Determine the (X, Y) coordinate at the center of the cell enclosing the given text.  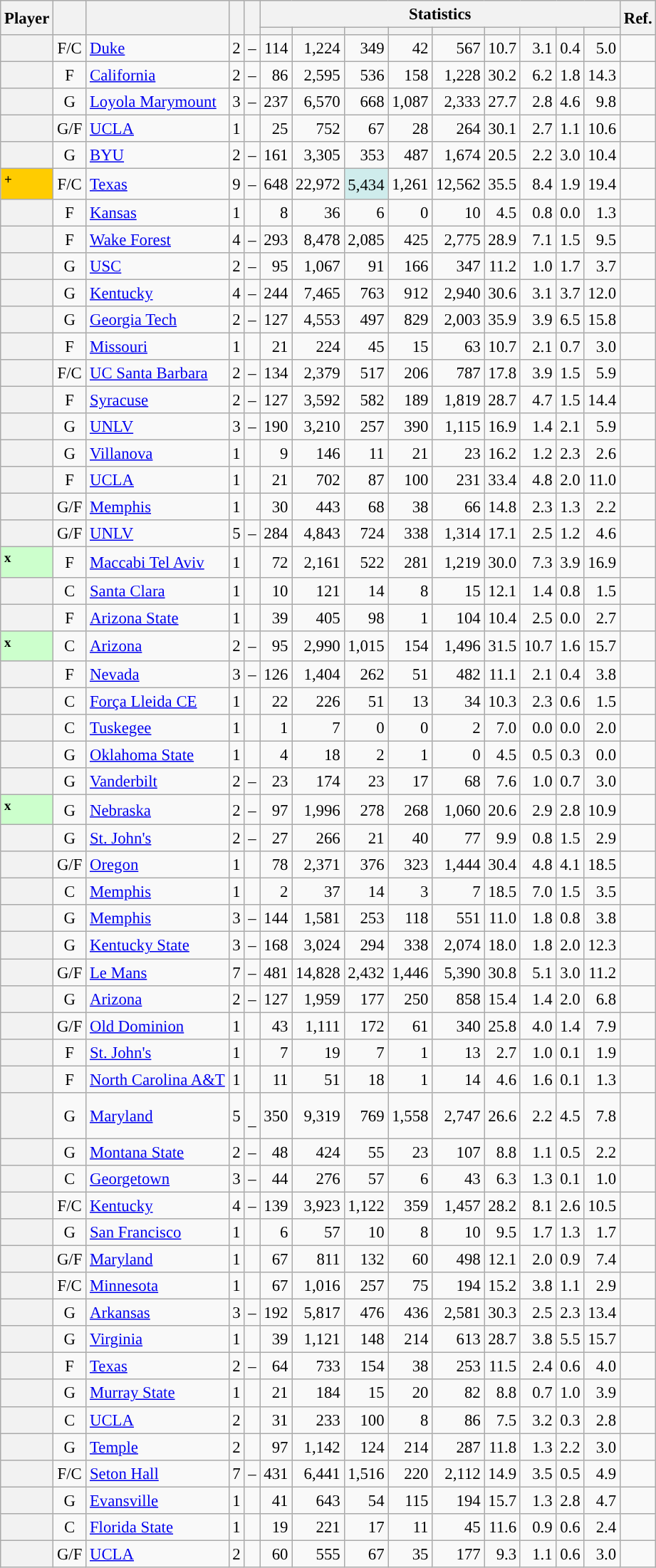
Wake Forest (157, 239)
1,122 (366, 1205)
4.1 (570, 865)
582 (366, 400)
134 (276, 373)
14,828 (318, 972)
87 (366, 480)
126 (276, 675)
10.6 (602, 129)
Nebraska (157, 810)
15.8 (602, 320)
Arkansas (157, 1313)
443 (318, 507)
829 (410, 320)
20 (410, 1393)
2,161 (318, 562)
26.6 (502, 1116)
9.9 (502, 838)
15.4 (502, 999)
7.4 (602, 1260)
78 (276, 865)
3,923 (318, 1205)
4.9 (602, 1473)
66 (459, 507)
11.8 (502, 1447)
13.4 (602, 1313)
54 (366, 1500)
1,067 (318, 266)
648 (276, 184)
7.5 (502, 1420)
Missouri (157, 346)
8.1 (538, 1205)
72 (276, 562)
858 (459, 999)
11.6 (502, 1527)
668 (366, 102)
17.1 (502, 534)
Temple (157, 1447)
2,747 (459, 1116)
340 (459, 1026)
431 (276, 1473)
Montana State (157, 1152)
189 (410, 400)
30.6 (502, 293)
Player (27, 18)
226 (318, 701)
262 (366, 675)
Arizona State (157, 618)
BYU (157, 156)
6,570 (318, 102)
1,581 (318, 918)
2,333 (459, 102)
278 (366, 810)
233 (318, 1420)
31 (276, 1420)
Seton Hall (157, 1473)
161 (276, 156)
Ref. (637, 18)
7,465 (318, 293)
Oklahoma State (157, 754)
Statistics (440, 14)
1,446 (410, 972)
41 (276, 1500)
281 (410, 562)
Virginia (157, 1339)
1,819 (459, 400)
1,404 (318, 675)
517 (366, 373)
20.6 (502, 810)
221 (318, 1527)
Oregon (157, 865)
1,015 (366, 645)
7.3 (538, 562)
613 (459, 1339)
2,940 (459, 293)
139 (276, 1205)
3,305 (318, 156)
2,074 (459, 945)
Georgia Tech (157, 320)
347 (459, 266)
6,441 (318, 1473)
1,060 (459, 810)
172 (366, 1026)
224 (318, 346)
10.5 (602, 1205)
350 (276, 1116)
811 (318, 1260)
702 (318, 480)
36 (318, 212)
3,592 (318, 400)
12.0 (602, 293)
2,990 (318, 645)
Old Dominion (157, 1026)
9,319 (318, 1116)
91 (366, 266)
61 (410, 1026)
28.2 (502, 1205)
287 (459, 1447)
82 (459, 1393)
555 (318, 1554)
27.7 (502, 102)
158 (410, 76)
293 (276, 239)
1,087 (410, 102)
42 (410, 48)
30 (276, 507)
California (157, 76)
3,210 (318, 427)
643 (318, 1500)
118 (410, 918)
Georgetown (157, 1179)
7.1 (538, 239)
5,817 (318, 1313)
425 (410, 239)
132 (366, 1260)
1,261 (410, 184)
5.1 (538, 972)
1,121 (318, 1339)
98 (366, 618)
Murray State (157, 1393)
294 (366, 945)
1,444 (459, 865)
27 (276, 838)
North Carolina A&T (157, 1079)
30.2 (502, 76)
3.2 (538, 1420)
2,085 (366, 239)
787 (459, 373)
2,581 (459, 1313)
20.5 (502, 156)
37 (318, 892)
1,115 (459, 427)
220 (410, 1473)
1,674 (459, 156)
1,959 (318, 999)
231 (459, 480)
8,478 (318, 239)
44 (276, 1179)
192 (276, 1313)
481 (276, 972)
567 (459, 48)
1,457 (459, 1205)
1,516 (366, 1473)
Santa Clara (157, 591)
536 (366, 76)
1,224 (318, 48)
15.2 (502, 1286)
7.9 (602, 1026)
48 (276, 1152)
2,379 (318, 373)
77 (459, 838)
+ (27, 184)
35.5 (502, 184)
25.8 (502, 1026)
733 (318, 1366)
436 (410, 1313)
144 (276, 918)
9.3 (502, 1554)
522 (366, 562)
190 (276, 427)
6.8 (602, 999)
Minnesota (157, 1286)
Loyola Marymount (157, 102)
3,024 (318, 945)
1,016 (318, 1286)
353 (366, 156)
104 (459, 618)
206 (410, 373)
264 (459, 129)
174 (318, 782)
30.3 (502, 1313)
121 (318, 591)
34 (459, 701)
405 (318, 618)
22,972 (318, 184)
64 (276, 1366)
5.5 (570, 1339)
30.0 (502, 562)
2,003 (459, 320)
268 (410, 810)
551 (459, 918)
16.2 (502, 454)
497 (366, 320)
1,996 (318, 810)
30.4 (502, 865)
2,432 (366, 972)
376 (366, 865)
9.8 (602, 102)
UC Santa Barbara (157, 373)
14.8 (502, 507)
244 (276, 293)
31.5 (502, 645)
Kansas (157, 212)
237 (276, 102)
6.2 (538, 76)
63 (459, 346)
Kentucky State (157, 945)
184 (318, 1393)
498 (459, 1260)
166 (410, 266)
7.6 (502, 782)
752 (318, 129)
Força Lleida CE (157, 701)
2,595 (318, 76)
107 (459, 1152)
75 (410, 1286)
10.9 (602, 810)
266 (318, 838)
28 (410, 129)
1,219 (459, 562)
2,775 (459, 239)
1,228 (459, 76)
323 (410, 865)
424 (318, 1152)
San Francisco (157, 1232)
14.3 (602, 76)
22 (276, 701)
14.9 (502, 1473)
763 (366, 293)
35.9 (502, 320)
17.8 (502, 373)
Evansville (157, 1500)
55 (366, 1152)
476 (366, 1313)
2,112 (459, 1473)
4,843 (318, 534)
11.5 (502, 1366)
5,390 (459, 972)
1,111 (318, 1026)
146 (318, 454)
Maccabi Tel Aviv (157, 562)
487 (410, 156)
912 (410, 293)
10.3 (502, 701)
6.3 (502, 1179)
115 (410, 1500)
284 (276, 534)
1,314 (459, 534)
USC (157, 266)
168 (276, 945)
Villanova (157, 454)
7.8 (602, 1116)
11.1 (502, 675)
390 (410, 427)
12.3 (602, 945)
18.0 (502, 945)
114 (276, 48)
30.1 (502, 129)
Nevada (157, 675)
25 (276, 129)
35 (410, 1554)
33.4 (502, 480)
148 (366, 1339)
1,496 (459, 645)
250 (410, 999)
Tuskegee (157, 728)
124 (366, 1447)
40 (410, 838)
769 (366, 1116)
28.9 (502, 239)
482 (459, 675)
4,553 (318, 320)
5,434 (366, 184)
19.4 (602, 184)
Vanderbilt (157, 782)
14.4 (602, 400)
276 (318, 1179)
2,371 (318, 865)
1,142 (318, 1447)
359 (410, 1205)
Syracuse (157, 400)
Le Mans (157, 972)
8.4 (538, 184)
724 (366, 534)
1,558 (410, 1116)
Duke (157, 48)
349 (366, 48)
30.8 (502, 972)
Florida State (157, 1527)
12,562 (459, 184)
6.5 (570, 320)
5.0 (602, 48)
